From the cell containing the given text, extract its center point as [x, y] coordinate. 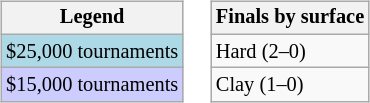
Legend [92, 18]
Clay (1–0) [290, 85]
$15,000 tournaments [92, 85]
$25,000 tournaments [92, 51]
Hard (2–0) [290, 51]
Finals by surface [290, 18]
